Identify which cell holds the provided text, then report its [X, Y] central coordinate. 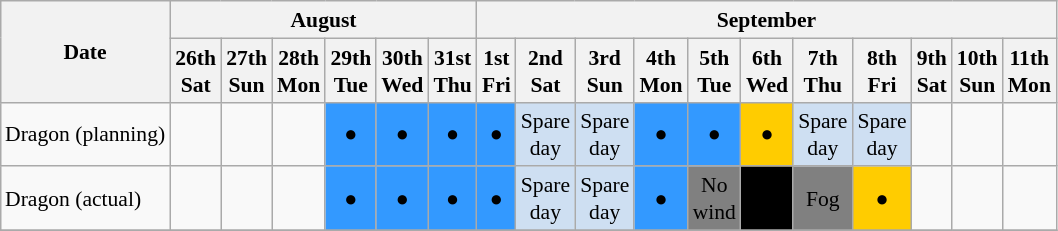
4thMon [660, 70]
August [324, 20]
Date [85, 52]
29thTue [350, 70]
Dragon (planning) [85, 134]
8thFri [882, 70]
11thMon [1030, 70]
31stThu [452, 70]
30thWed [402, 70]
September [766, 20]
Fog [822, 198]
27thSun [246, 70]
9thSat [932, 70]
2ndSat [546, 70]
1stFri [496, 70]
Dragon (actual) [85, 198]
5thTue [714, 70]
3rdSun [604, 70]
Nowind [714, 198]
28thMon [298, 70]
7thThu [822, 70]
10thSun [978, 70]
6thWed [767, 70]
26thSat [196, 70]
